Return [X, Y] of the center of cell containing provided text 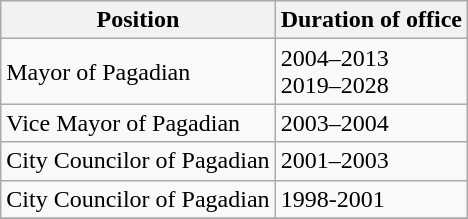
Position [138, 20]
2003–2004 [371, 123]
2004–20132019–2028 [371, 72]
Vice Mayor of Pagadian [138, 123]
Duration of office [371, 20]
1998-2001 [371, 199]
Mayor of Pagadian [138, 72]
2001–2003 [371, 161]
